Identify which cell holds the provided text, then report its (X, Y) central coordinate. 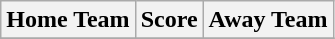
Score (169, 20)
Home Team (68, 20)
Away Team (268, 20)
